Return the (x, y) coordinate for the center point of the cell that contains the specified text.  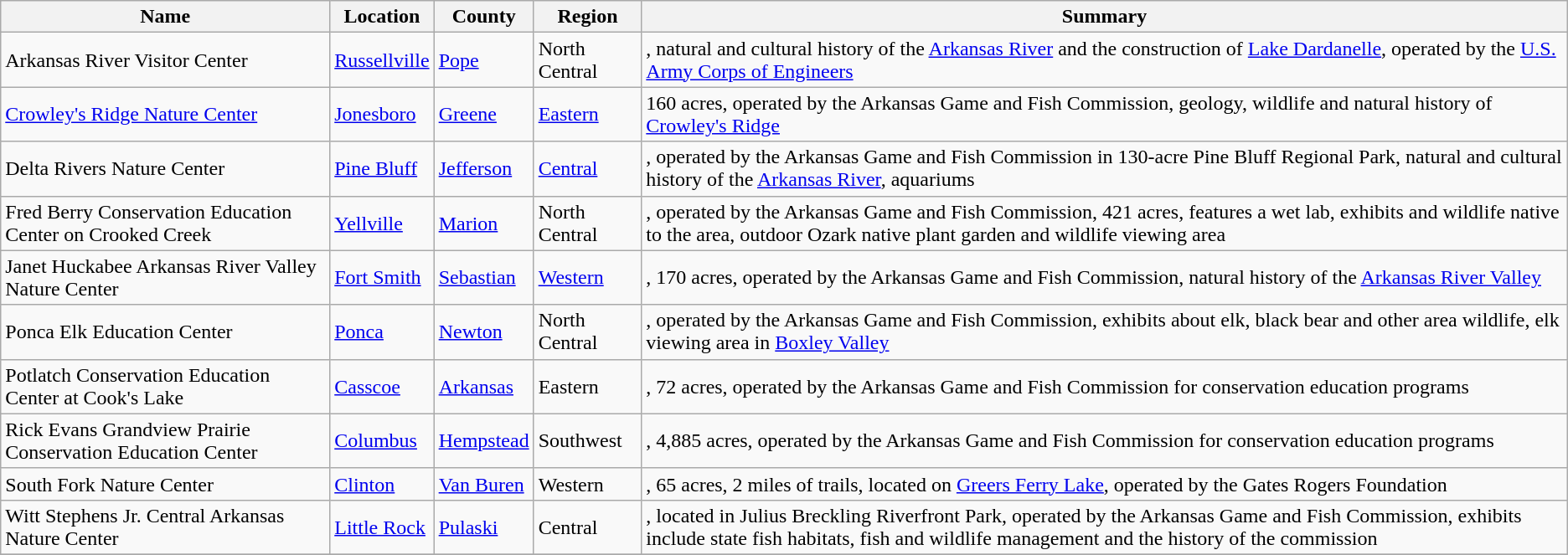
Crowley's Ridge Nature Center (166, 114)
Janet Huckabee Arkansas River Valley Nature Center (166, 278)
, 72 acres, operated by the Arkansas Game and Fish Commission for conservation education programs (1104, 387)
Pulaski (484, 527)
Name (166, 17)
Southwest (588, 440)
Potlatch Conservation Education Center at Cook's Lake (166, 387)
Clinton (382, 484)
Sebastian (484, 278)
County (484, 17)
, 65 acres, 2 miles of trails, located on Greers Ferry Lake, operated by the Gates Rogers Foundation (1104, 484)
Pope (484, 60)
Little Rock (382, 527)
South Fork Nature Center (166, 484)
Delta Rivers Nature Center (166, 169)
, operated by the Arkansas Game and Fish Commission, exhibits about elk, black bear and other area wildlife, elk viewing area in Boxley Valley (1104, 331)
Arkansas (484, 387)
Ponca (382, 331)
Region (588, 17)
Rick Evans Grandview Prairie Conservation Education Center (166, 440)
, 4,885 acres, operated by the Arkansas Game and Fish Commission for conservation education programs (1104, 440)
160 acres, operated by the Arkansas Game and Fish Commission, geology, wildlife and natural history of Crowley's Ridge (1104, 114)
Ponca Elk Education Center (166, 331)
Arkansas River Visitor Center (166, 60)
, natural and cultural history of the Arkansas River and the construction of Lake Dardanelle, operated by the U.S. Army Corps of Engineers (1104, 60)
Newton (484, 331)
Summary (1104, 17)
Location (382, 17)
Columbus (382, 440)
Fred Berry Conservation Education Center on Crooked Creek (166, 223)
Pine Bluff (382, 169)
Greene (484, 114)
Casscoe (382, 387)
Marion (484, 223)
Jonesboro (382, 114)
Russellville (382, 60)
Fort Smith (382, 278)
Hempstead (484, 440)
, 170 acres, operated by the Arkansas Game and Fish Commission, natural history of the Arkansas River Valley (1104, 278)
Yellville (382, 223)
Witt Stephens Jr. Central Arkansas Nature Center (166, 527)
Jefferson (484, 169)
Van Buren (484, 484)
